Return [X, Y] of the center of cell containing provided text 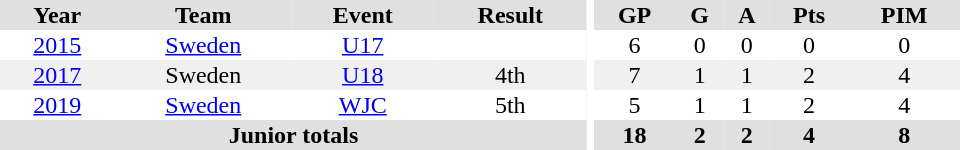
2019 [58, 105]
WJC [363, 105]
U17 [363, 45]
PIM [904, 15]
G [700, 15]
Event [363, 15]
Junior totals [294, 135]
6 [635, 45]
2015 [58, 45]
U18 [363, 75]
18 [635, 135]
GP [635, 15]
5th [511, 105]
A [747, 15]
Team [204, 15]
7 [635, 75]
Year [58, 15]
Result [511, 15]
2017 [58, 75]
4th [511, 75]
5 [635, 105]
Pts [810, 15]
8 [904, 135]
